From the cell containing the given text, extract its center point as (x, y) coordinate. 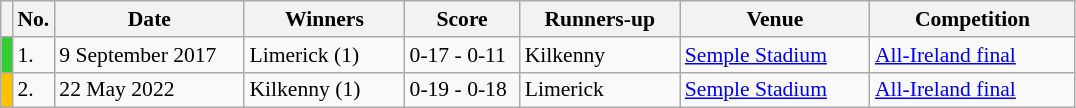
0-19 - 0-18 (462, 90)
Runners-up (600, 19)
1. (33, 55)
Competition (972, 19)
No. (33, 19)
Score (462, 19)
Kilkenny (600, 55)
22 May 2022 (149, 90)
Venue (775, 19)
Limerick (1) (324, 55)
Winners (324, 19)
Date (149, 19)
0-17 - 0-11 (462, 55)
9 September 2017 (149, 55)
Kilkenny (1) (324, 90)
Limerick (600, 90)
2. (33, 90)
